Provide the (X, Y) coordinate of the cell's center where the given text is located.  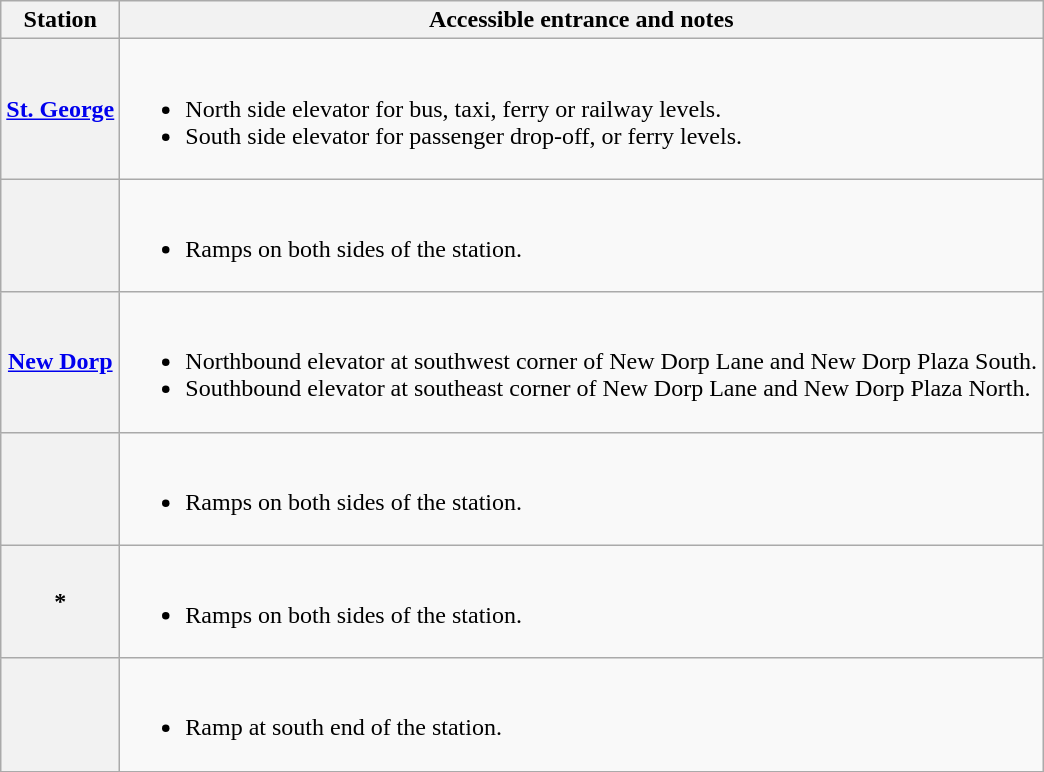
Ramp at south end of the station. (582, 714)
North side elevator for bus, taxi, ferry or railway levels.South side elevator for passenger drop-off, or ferry levels. (582, 109)
St. George (60, 109)
Accessible entrance and notes (582, 20)
New Dorp (60, 362)
* (60, 602)
Station (60, 20)
